Find where the given text appears and provide that cell's center as [x, y] coordinate. 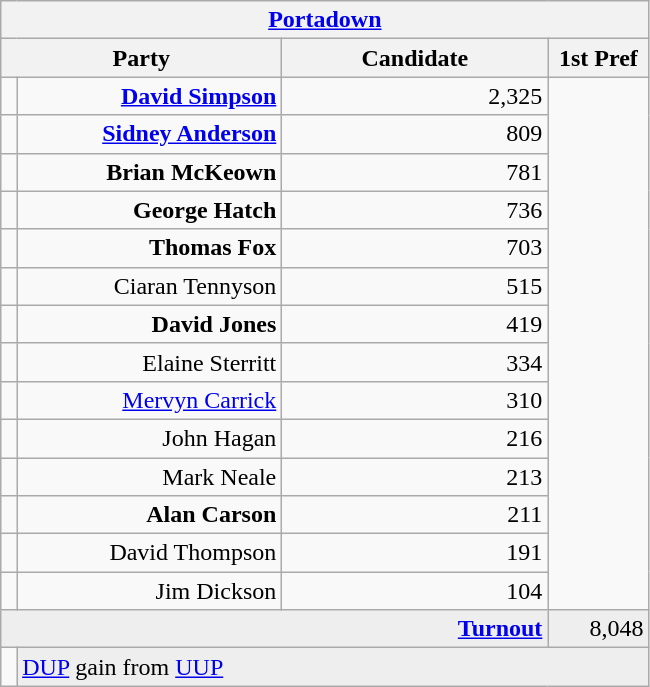
2,325 [415, 96]
781 [415, 172]
104 [415, 591]
8,048 [598, 629]
David Simpson [150, 96]
Thomas Fox [150, 248]
211 [415, 515]
703 [415, 248]
1st Pref [598, 58]
Party [142, 58]
334 [415, 362]
Elaine Sterritt [150, 362]
Alan Carson [150, 515]
Mervyn Carrick [150, 400]
John Hagan [150, 438]
213 [415, 477]
David Thompson [150, 553]
515 [415, 286]
Jim Dickson [150, 591]
Turnout [274, 629]
Ciaran Tennyson [150, 286]
DUP gain from UUP [333, 667]
David Jones [150, 324]
Brian McKeown [150, 172]
419 [415, 324]
310 [415, 400]
Mark Neale [150, 477]
Portadown [325, 20]
Candidate [415, 58]
216 [415, 438]
809 [415, 134]
736 [415, 210]
George Hatch [150, 210]
191 [415, 553]
Sidney Anderson [150, 134]
